Provide the (x, y) coordinate of the cell's center where the given text is located.  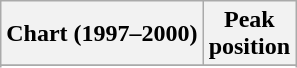
Chart (1997–2000) (102, 34)
Peakposition (249, 34)
